Scan for the cell matching the given text and deliver its (X, Y) coordinate at center. 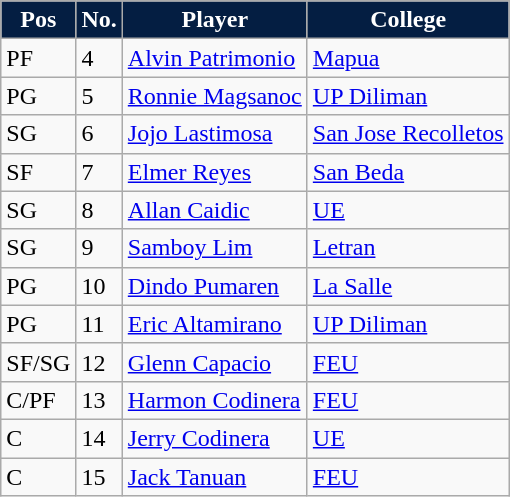
13 (99, 400)
Alvin Patrimonio (214, 58)
SF (38, 172)
14 (99, 438)
Glenn Capacio (214, 362)
9 (99, 248)
San Jose Recolletos (408, 134)
Elmer Reyes (214, 172)
Player (214, 20)
8 (99, 210)
Ronnie Magsanoc (214, 96)
Mapua (408, 58)
Jerry Codinera (214, 438)
Eric Altamirano (214, 324)
College (408, 20)
Allan Caidic (214, 210)
Jack Tanuan (214, 477)
4 (99, 58)
Jojo Lastimosa (214, 134)
SF/SG (38, 362)
7 (99, 172)
11 (99, 324)
15 (99, 477)
PF (38, 58)
Letran (408, 248)
Samboy Lim (214, 248)
5 (99, 96)
San Beda (408, 172)
C/PF (38, 400)
Pos (38, 20)
La Salle (408, 286)
6 (99, 134)
Harmon Codinera (214, 400)
No. (99, 20)
Dindo Pumaren (214, 286)
10 (99, 286)
12 (99, 362)
